Return the [x, y] coordinate for the center point of the cell that contains the specified text.  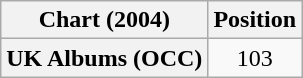
Chart (2004) [104, 20]
103 [255, 58]
Position [255, 20]
UK Albums (OCC) [104, 58]
